Search for the cell housing the specified text and yield its [X, Y] center coordinate. 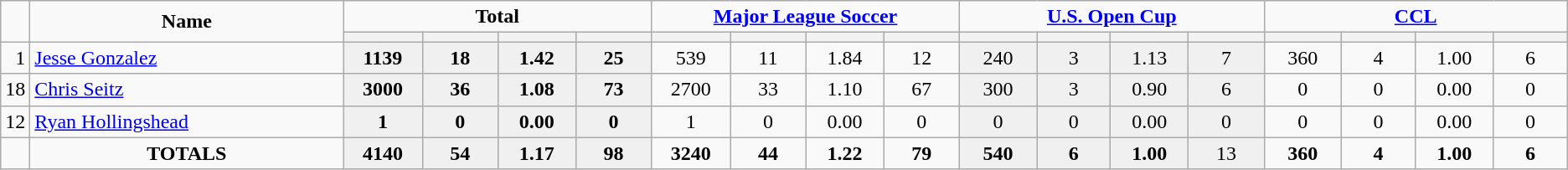
Jesse Gonzalez [187, 58]
1139 [383, 58]
0.90 [1149, 90]
Name [187, 22]
33 [768, 90]
Major League Soccer [806, 17]
Total [498, 17]
11 [768, 58]
1.42 [536, 58]
44 [768, 153]
CCL [1416, 17]
98 [613, 153]
3000 [383, 90]
1.08 [536, 90]
36 [460, 90]
79 [921, 153]
U.S. Open Cup [1112, 17]
1.17 [536, 153]
300 [998, 90]
13 [1226, 153]
1.10 [844, 90]
1.13 [1149, 58]
Ryan Hollingshead [187, 121]
240 [998, 58]
67 [921, 90]
3240 [691, 153]
73 [613, 90]
1.84 [844, 58]
1.22 [844, 153]
TOTALS [187, 153]
7 [1226, 58]
539 [691, 58]
Chris Seitz [187, 90]
540 [998, 153]
2700 [691, 90]
4140 [383, 153]
25 [613, 58]
54 [460, 153]
